Locate the cell with the specified text and output its (X, Y) center coordinate. 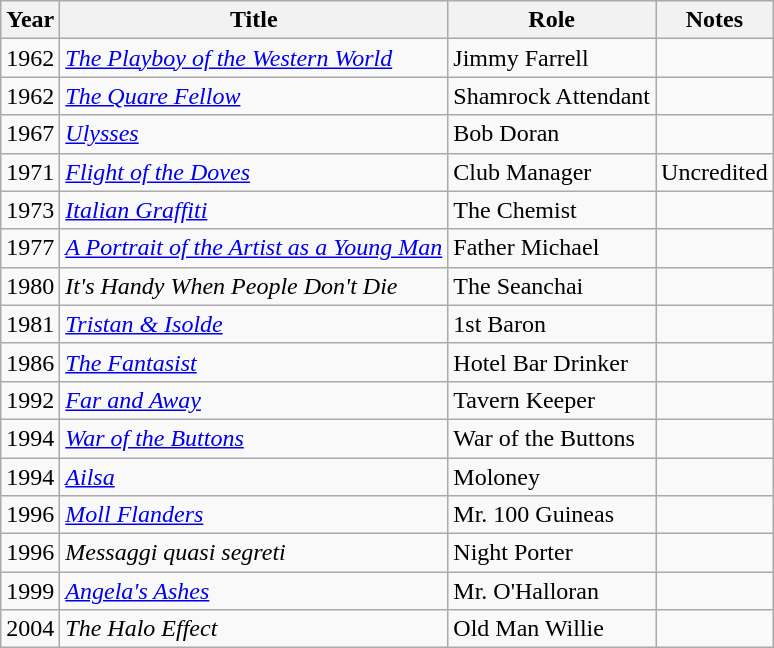
Moll Flanders (254, 515)
Tavern Keeper (552, 400)
The Playboy of the Western World (254, 58)
Flight of the Doves (254, 172)
Jimmy Farrell (552, 58)
Ailsa (254, 477)
1971 (30, 172)
The Seanchai (552, 286)
Year (30, 20)
1977 (30, 248)
Tristan & Isolde (254, 324)
Role (552, 20)
Shamrock Attendant (552, 96)
1973 (30, 210)
1967 (30, 134)
1992 (30, 400)
Mr. 100 Guineas (552, 515)
The Quare Fellow (254, 96)
Notes (715, 20)
2004 (30, 629)
The Chemist (552, 210)
1999 (30, 591)
Uncredited (715, 172)
1980 (30, 286)
It's Handy When People Don't Die (254, 286)
Night Porter (552, 553)
Ulysses (254, 134)
1981 (30, 324)
Club Manager (552, 172)
The Halo Effect (254, 629)
The Fantasist (254, 362)
Title (254, 20)
Italian Graffiti (254, 210)
Bob Doran (552, 134)
Angela's Ashes (254, 591)
Messaggi quasi segreti (254, 553)
Father Michael (552, 248)
Old Man Willie (552, 629)
Hotel Bar Drinker (552, 362)
1986 (30, 362)
1st Baron (552, 324)
Mr. O'Halloran (552, 591)
A Portrait of the Artist as a Young Man (254, 248)
Moloney (552, 477)
Far and Away (254, 400)
